Return the [X, Y] coordinate for the center point of the cell that contains the specified text.  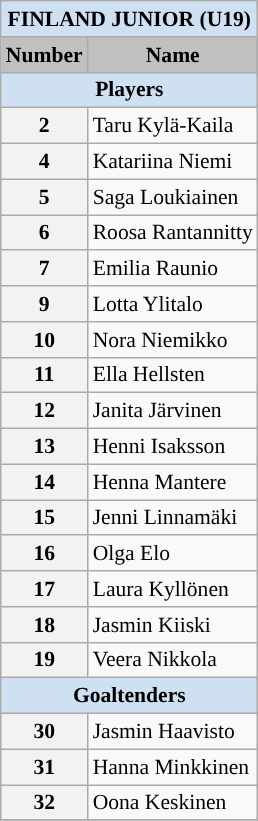
Olga Elo [173, 554]
Janita Järvinen [173, 411]
Number [44, 55]
30 [44, 732]
Katariina Niemi [173, 162]
Saga Loukiainen [173, 197]
Roosa Rantannitty [173, 233]
14 [44, 482]
Nora Niemikko [173, 340]
FINLAND JUNIOR (U19) [130, 19]
Hanna Minkkinen [173, 767]
7 [44, 269]
Lotta Ylitalo [173, 304]
16 [44, 554]
11 [44, 375]
Emilia Raunio [173, 269]
31 [44, 767]
32 [44, 803]
13 [44, 447]
2 [44, 126]
18 [44, 625]
Jasmin Kiiski [173, 625]
Henna Mantere [173, 482]
5 [44, 197]
Oona Keskinen [173, 803]
Jasmin Haavisto [173, 732]
Laura Kyllönen [173, 589]
10 [44, 340]
19 [44, 660]
Henni Isaksson [173, 447]
Taru Kylä-Kaila [173, 126]
9 [44, 304]
Players [130, 90]
Goaltenders [130, 696]
Veera Nikkola [173, 660]
4 [44, 162]
Jenni Linnamäki [173, 518]
17 [44, 589]
12 [44, 411]
6 [44, 233]
15 [44, 518]
Ella Hellsten [173, 375]
Name [173, 55]
